For the text-containing cell, return its midpoint in (x, y) coordinate format. 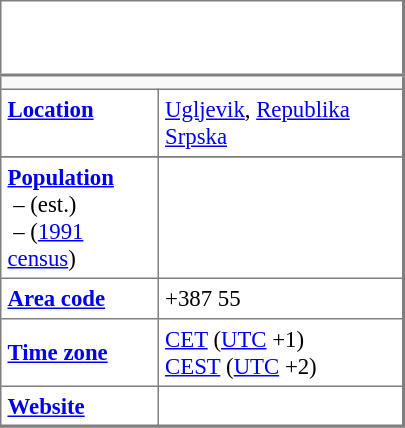
+387 55 (280, 298)
Population – (est.) – (1991 census) (80, 217)
CET (UTC +1) CEST (UTC +2) (280, 352)
Area code (80, 298)
Location (80, 123)
Website (80, 406)
Time zone (80, 352)
Ugljevik, Republika Srpska (280, 123)
